Extract the (x, y) coordinate from the center of the cell holding the provided text.  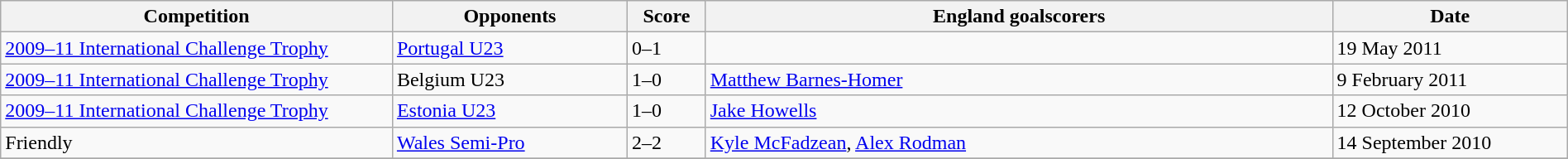
Competition (197, 17)
Matthew Barnes-Homer (1019, 79)
12 October 2010 (1450, 111)
Estonia U23 (509, 111)
2–2 (667, 142)
14 September 2010 (1450, 142)
Belgium U23 (509, 79)
Date (1450, 17)
Opponents (509, 17)
England goalscorers (1019, 17)
19 May 2011 (1450, 48)
Jake Howells (1019, 111)
Wales Semi-Pro (509, 142)
Score (667, 17)
Kyle McFadzean, Alex Rodman (1019, 142)
Friendly (197, 142)
9 February 2011 (1450, 79)
Portugal U23 (509, 48)
0–1 (667, 48)
